Identify which cell holds the provided text, then report its (X, Y) central coordinate. 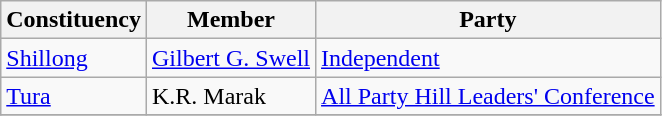
Constituency (74, 20)
All Party Hill Leaders' Conference (488, 96)
Party (488, 20)
Tura (74, 96)
Independent (488, 58)
Shillong (74, 58)
K.R. Marak (230, 96)
Member (230, 20)
Gilbert G. Swell (230, 58)
